Provide the (X, Y) coordinate of the cell's center where the given text is located.  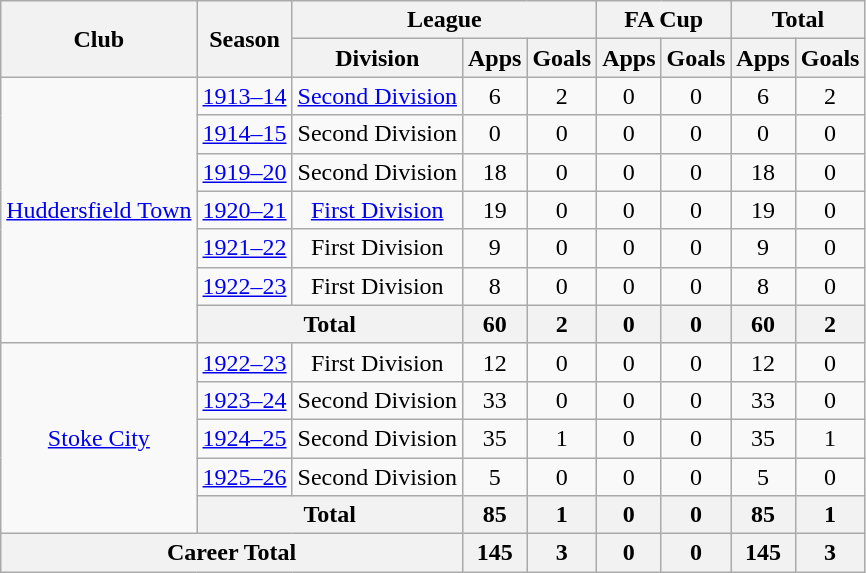
Division (377, 58)
1921–22 (244, 248)
1919–20 (244, 172)
1924–25 (244, 438)
Huddersfield Town (99, 210)
League (444, 20)
Career Total (232, 553)
FA Cup (664, 20)
Stoke City (99, 438)
1914–15 (244, 134)
1923–24 (244, 400)
1925–26 (244, 477)
Club (99, 39)
1920–21 (244, 210)
Season (244, 39)
1913–14 (244, 96)
